Provide the (x, y) coordinate of the cell's center where the given text is located.  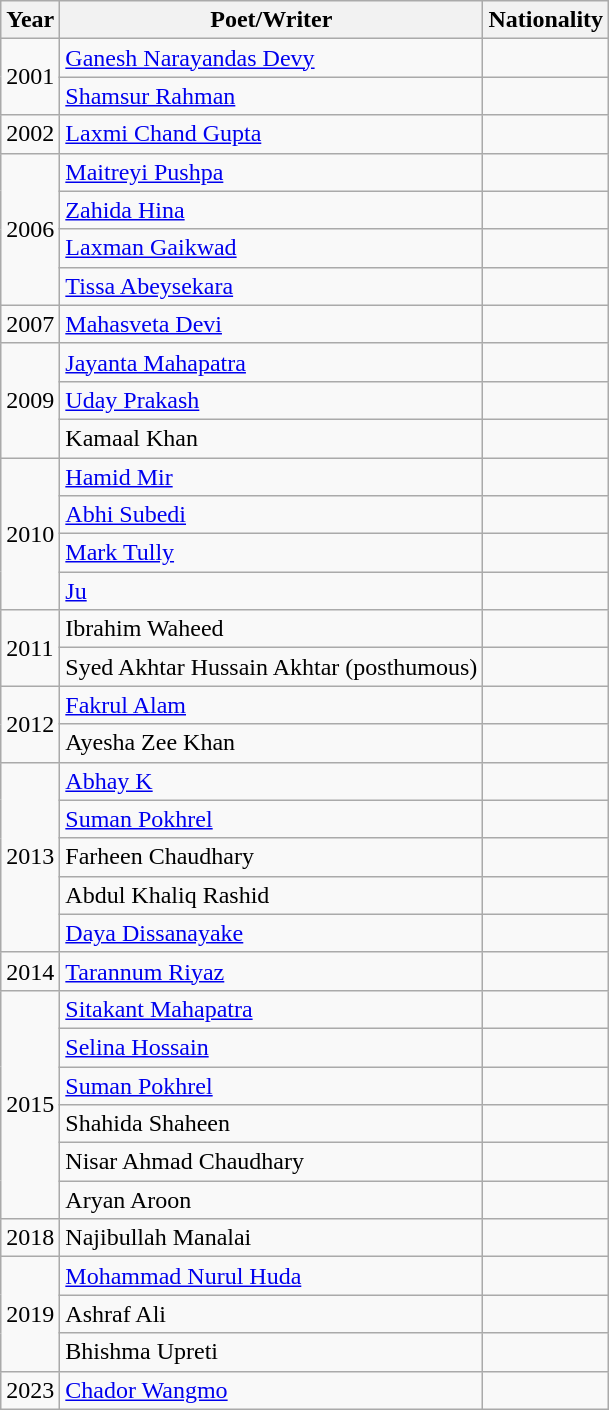
Nationality (546, 20)
Sitakant Mahapatra (272, 1009)
2018 (30, 1238)
2019 (30, 1314)
2002 (30, 134)
Hamid Mir (272, 477)
2015 (30, 1104)
2001 (30, 77)
Shahida Shaheen (272, 1124)
Laxman Gaikwad (272, 248)
Ganesh Narayandas Devy (272, 58)
Ayesha Zee Khan (272, 743)
Maitreyi Pushpa (272, 172)
Ibrahim Waheed (272, 629)
Mahasveta Devi (272, 324)
Mark Tully (272, 553)
Selina Hossain (272, 1047)
2006 (30, 229)
Jayanta Mahapatra (272, 362)
2023 (30, 1390)
2010 (30, 534)
Fakrul Alam (272, 705)
Zahida Hina (272, 210)
Poet/Writer (272, 20)
Najibullah Manalai (272, 1238)
2014 (30, 971)
2013 (30, 857)
Uday Prakash (272, 400)
Kamaal Khan (272, 438)
Year (30, 20)
2009 (30, 400)
Nisar Ahmad Chaudhary (272, 1162)
2007 (30, 324)
Abdul Khaliq Rashid (272, 895)
Bhishma Upreti (272, 1352)
Chador Wangmo (272, 1390)
Syed Akhtar Hussain Akhtar (posthumous) (272, 667)
Mohammad Nurul Huda (272, 1276)
2011 (30, 648)
Abhi Subedi (272, 515)
2012 (30, 724)
Daya Dissanayake (272, 933)
Tissa Abeysekara (272, 286)
Tarannum Riyaz (272, 971)
Aryan Aroon (272, 1200)
Abhay K (272, 781)
Ashraf Ali (272, 1314)
Ju (272, 591)
Shamsur Rahman (272, 96)
Farheen Chaudhary (272, 857)
Laxmi Chand Gupta (272, 134)
